From the cell containing the given text, extract its center point as [X, Y] coordinate. 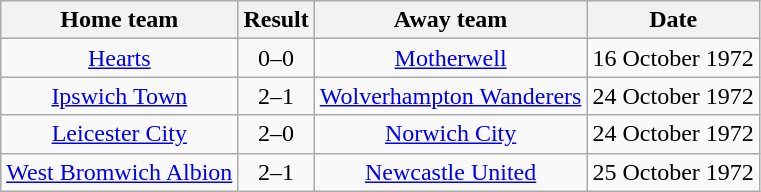
Norwich City [450, 134]
2–0 [276, 134]
West Bromwich Albion [120, 172]
0–0 [276, 58]
Ipswich Town [120, 96]
Newcastle United [450, 172]
16 October 1972 [673, 58]
Result [276, 20]
Motherwell [450, 58]
Leicester City [120, 134]
Wolverhampton Wanderers [450, 96]
Away team [450, 20]
25 October 1972 [673, 172]
Date [673, 20]
Home team [120, 20]
Hearts [120, 58]
